Output the [x, y] coordinate of the center of the cell containing the given text.  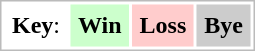
Win [100, 25]
Bye [224, 25]
Loss [163, 25]
Key: [36, 25]
